Identify which cell holds the provided text, then report its [X, Y] central coordinate. 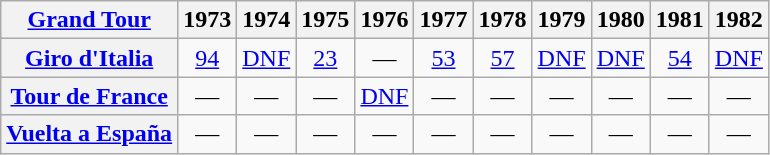
94 [208, 58]
Tour de France [90, 96]
Giro d'Italia [90, 58]
1980 [620, 20]
1979 [562, 20]
54 [680, 58]
1974 [266, 20]
1973 [208, 20]
1975 [326, 20]
53 [444, 58]
Grand Tour [90, 20]
1977 [444, 20]
Vuelta a España [90, 134]
1981 [680, 20]
23 [326, 58]
1982 [738, 20]
57 [502, 58]
1976 [384, 20]
1978 [502, 20]
